Extract the (X, Y) coordinate from the center of the cell holding the provided text.  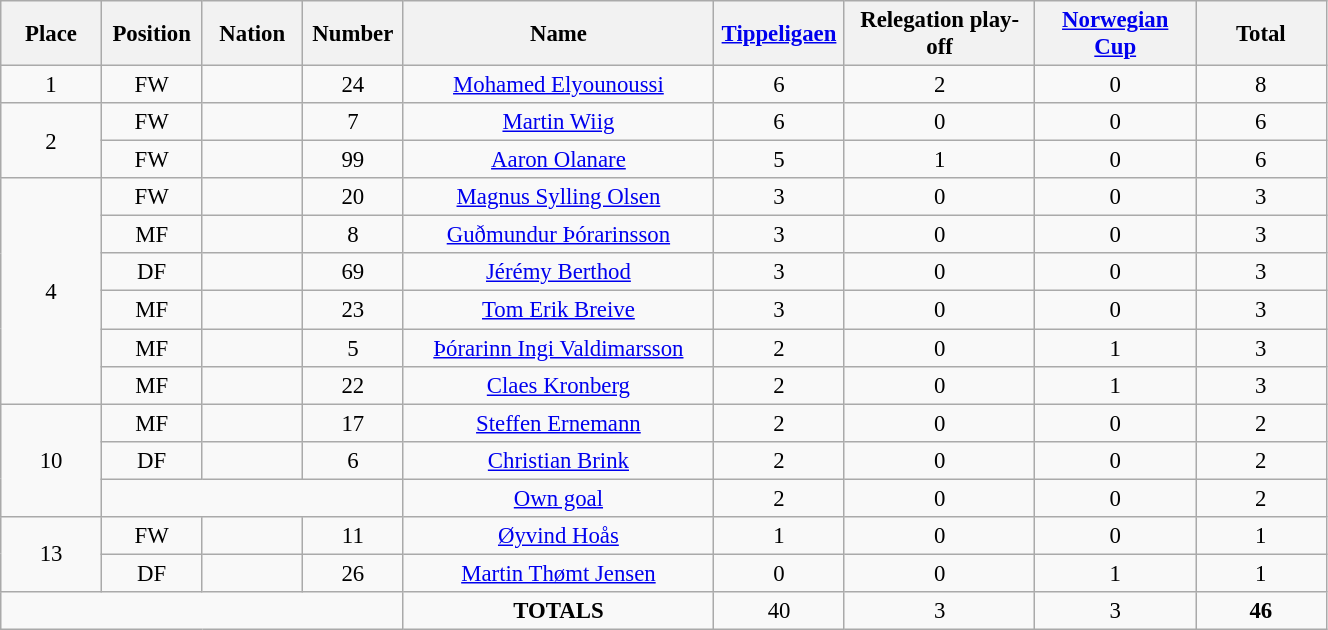
99 (354, 160)
Aaron Olanare (558, 160)
Number (354, 34)
22 (354, 385)
11 (354, 536)
Relegation play-off (940, 34)
46 (1262, 611)
23 (354, 310)
20 (354, 197)
Mohamed Elyounoussi (558, 85)
Total (1262, 34)
Tom Erik Breive (558, 310)
69 (354, 273)
Øyvind Hoås (558, 536)
Magnus Sylling Olsen (558, 197)
40 (780, 611)
Martin Wiig (558, 122)
Steffen Ernemann (558, 423)
Tippeligaen (780, 34)
Nation (252, 34)
17 (354, 423)
13 (52, 554)
26 (354, 573)
Guðmundur Þórarinsson (558, 235)
Christian Brink (558, 460)
10 (52, 460)
Jérémy Berthod (558, 273)
Own goal (558, 498)
TOTALS (558, 611)
Norwegian Cup (1116, 34)
Martin Thømt Jensen (558, 573)
24 (354, 85)
Þórarinn Ingi Valdimarsson (558, 348)
4 (52, 291)
7 (354, 122)
Claes Kronberg (558, 385)
Place (52, 34)
Name (558, 34)
Position (152, 34)
